Output the [X, Y] coordinate of the center of the cell containing the given text.  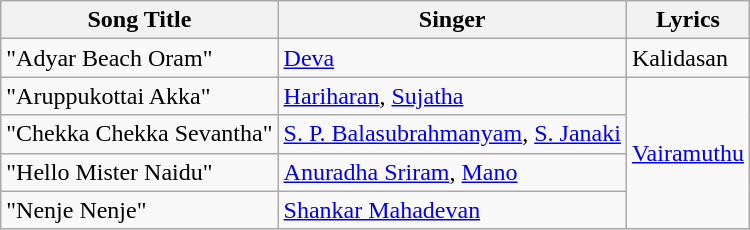
Singer [452, 20]
Vairamuthu [688, 153]
"Chekka Chekka Sevantha" [140, 134]
Song Title [140, 20]
"Aruppukottai Akka" [140, 96]
Deva [452, 58]
S. P. Balasubrahmanyam, S. Janaki [452, 134]
"Adyar Beach Oram" [140, 58]
"Hello Mister Naidu" [140, 172]
"Nenje Nenje" [140, 210]
Anuradha Sriram, Mano [452, 172]
Lyrics [688, 20]
Shankar Mahadevan [452, 210]
Kalidasan [688, 58]
Hariharan, Sujatha [452, 96]
